Scan for the cell matching the given text and deliver its (X, Y) coordinate at center. 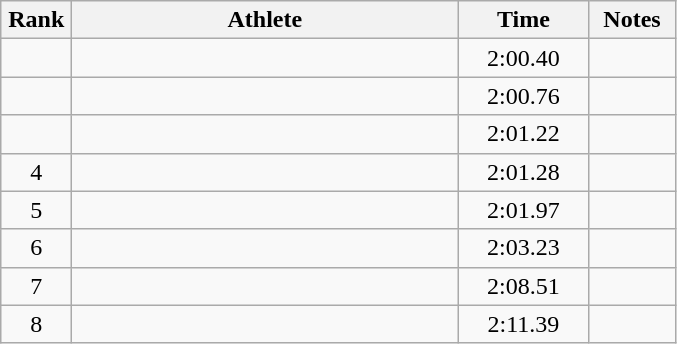
7 (36, 286)
Athlete (265, 20)
2:00.76 (524, 96)
4 (36, 172)
2:11.39 (524, 324)
Notes (632, 20)
2:03.23 (524, 248)
Time (524, 20)
6 (36, 248)
2:01.22 (524, 134)
2:00.40 (524, 58)
Rank (36, 20)
8 (36, 324)
2:08.51 (524, 286)
2:01.97 (524, 210)
5 (36, 210)
2:01.28 (524, 172)
